Identify which cell holds the provided text, then report its [X, Y] central coordinate. 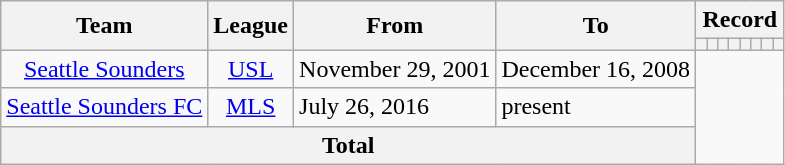
December 16, 2008 [596, 69]
To [596, 26]
Total [348, 145]
Record [740, 20]
Seattle Sounders [104, 69]
present [596, 107]
MLS [251, 107]
USL [251, 69]
League [251, 26]
From [395, 26]
Seattle Sounders FC [104, 107]
Team [104, 26]
November 29, 2001 [395, 69]
July 26, 2016 [395, 107]
